Return (X, Y) of the center of cell containing provided text 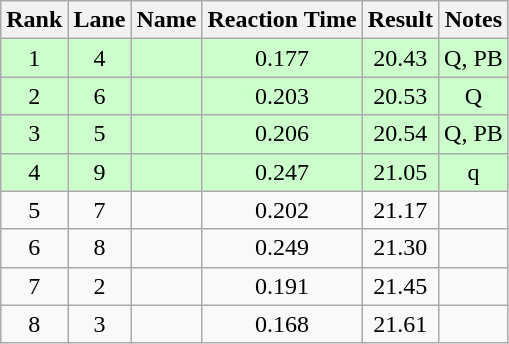
Result (400, 20)
21.05 (400, 172)
0.202 (282, 210)
0.168 (282, 324)
Rank (34, 20)
0.191 (282, 286)
9 (100, 172)
21.61 (400, 324)
1 (34, 58)
20.53 (400, 96)
Q (474, 96)
0.247 (282, 172)
20.54 (400, 134)
21.30 (400, 248)
0.249 (282, 248)
Notes (474, 20)
21.45 (400, 286)
0.206 (282, 134)
Lane (100, 20)
Reaction Time (282, 20)
0.203 (282, 96)
20.43 (400, 58)
Name (166, 20)
21.17 (400, 210)
0.177 (282, 58)
q (474, 172)
